Identify which cell holds the provided text, then report its (X, Y) central coordinate. 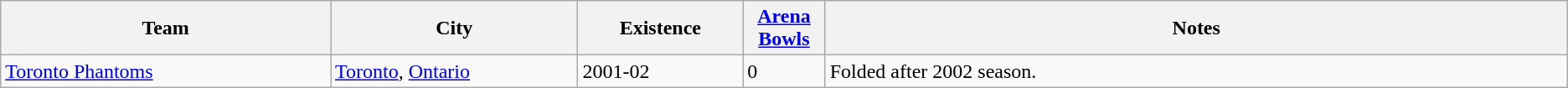
Toronto, Ontario (454, 71)
Folded after 2002 season. (1196, 71)
0 (784, 71)
Arena Bowls (784, 28)
Toronto Phantoms (166, 71)
Team (166, 28)
2001-02 (660, 71)
Notes (1196, 28)
Existence (660, 28)
City (454, 28)
